Return (x, y) of the center of cell containing provided text 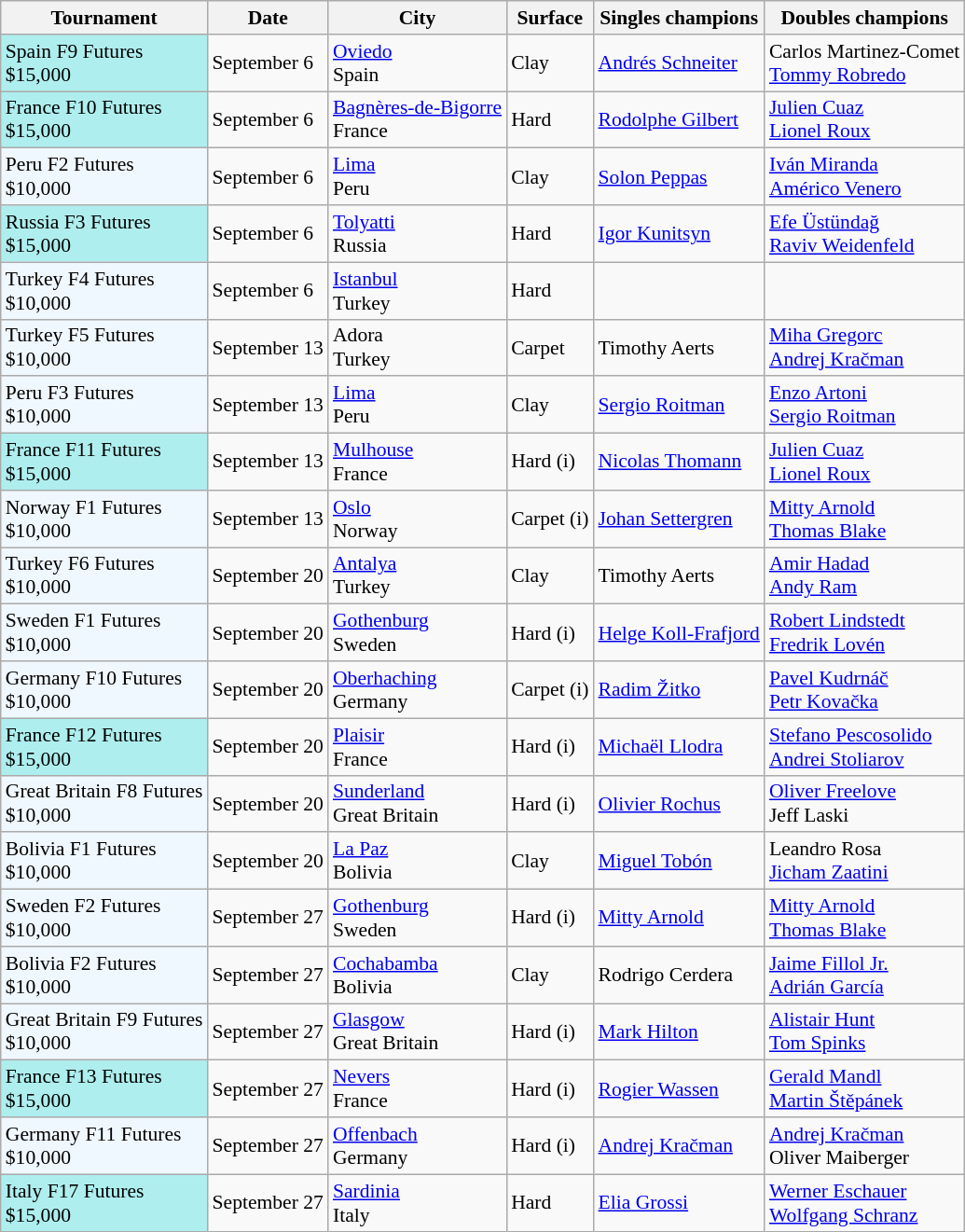
Michaël Llodra (679, 746)
Bolivia F2 Futures$10,000 (104, 976)
Bagnères-de-BigorreFrance (418, 119)
Efe Üstündağ Raviv Weidenfeld (865, 233)
Carpet (550, 347)
AntalyaTurkey (418, 576)
Helge Koll-Frafjord (679, 632)
Alistair Hunt Tom Spinks (865, 1031)
Sweden F1 Futures$10,000 (104, 632)
Date (269, 18)
Singles champions (679, 18)
CochabambaBolivia (418, 976)
Johan Settergren (679, 519)
Mitty Arnold (679, 918)
Sweden F2 Futures$10,000 (104, 918)
France F13 Futures$15,000 (104, 1089)
OviedoSpain (418, 63)
OberhachingGermany (418, 690)
Peru F2 Futures$10,000 (104, 177)
Leandro Rosa Jicham Zaatini (865, 862)
Werner Eschauer Wolfgang Schranz (865, 1203)
OsloNorway (418, 519)
OffenbachGermany (418, 1145)
Germany F10 Futures$10,000 (104, 690)
Sergio Roitman (679, 405)
Jaime Fillol Jr. Adrián García (865, 976)
France F11 Futures$15,000 (104, 463)
Iván Miranda Américo Venero (865, 177)
Peru F3 Futures$10,000 (104, 405)
MulhouseFrance (418, 463)
La PazBolivia (418, 862)
Oliver Freelove Jeff Laski (865, 804)
Andrej Kračman Oliver Maiberger (865, 1145)
Andrés Schneiter (679, 63)
Gerald Mandl Martin Štěpánek (865, 1089)
France F12 Futures$15,000 (104, 746)
Radim Žitko (679, 690)
Doubles champions (865, 18)
Enzo Artoni Sergio Roitman (865, 405)
Stefano Pescosolido Andrei Stoliarov (865, 746)
SunderlandGreat Britain (418, 804)
TolyattiRussia (418, 233)
Surface (550, 18)
Turkey F6 Futures$10,000 (104, 576)
Turkey F5 Futures$10,000 (104, 347)
Olivier Rochus (679, 804)
Rogier Wassen (679, 1089)
Andrej Kračman (679, 1145)
Solon Peppas (679, 177)
France F10 Futures$15,000 (104, 119)
Norway F1 Futures$10,000 (104, 519)
NeversFrance (418, 1089)
AdoraTurkey (418, 347)
Russia F3 Futures$15,000 (104, 233)
Italy F17 Futures$15,000 (104, 1203)
City (418, 18)
IstanbulTurkey (418, 291)
Great Britain F8 Futures$10,000 (104, 804)
GlasgowGreat Britain (418, 1031)
Germany F11 Futures$10,000 (104, 1145)
Robert Lindstedt Fredrik Lovén (865, 632)
Amir Hadad Andy Ram (865, 576)
PlaisirFrance (418, 746)
Bolivia F1 Futures$10,000 (104, 862)
Elia Grossi (679, 1203)
Spain F9 Futures$15,000 (104, 63)
Igor Kunitsyn (679, 233)
Miha Gregorc Andrej Kračman (865, 347)
Rodrigo Cerdera (679, 976)
Turkey F4 Futures$10,000 (104, 291)
Tournament (104, 18)
Great Britain F9 Futures$10,000 (104, 1031)
Miguel Tobón (679, 862)
Pavel Kudrnáč Petr Kovačka (865, 690)
Mark Hilton (679, 1031)
Carlos Martinez-Comet Tommy Robredo (865, 63)
Rodolphe Gilbert (679, 119)
Nicolas Thomann (679, 463)
SardiniaItaly (418, 1203)
